Locate the cell with the specified text and output its [X, Y] center coordinate. 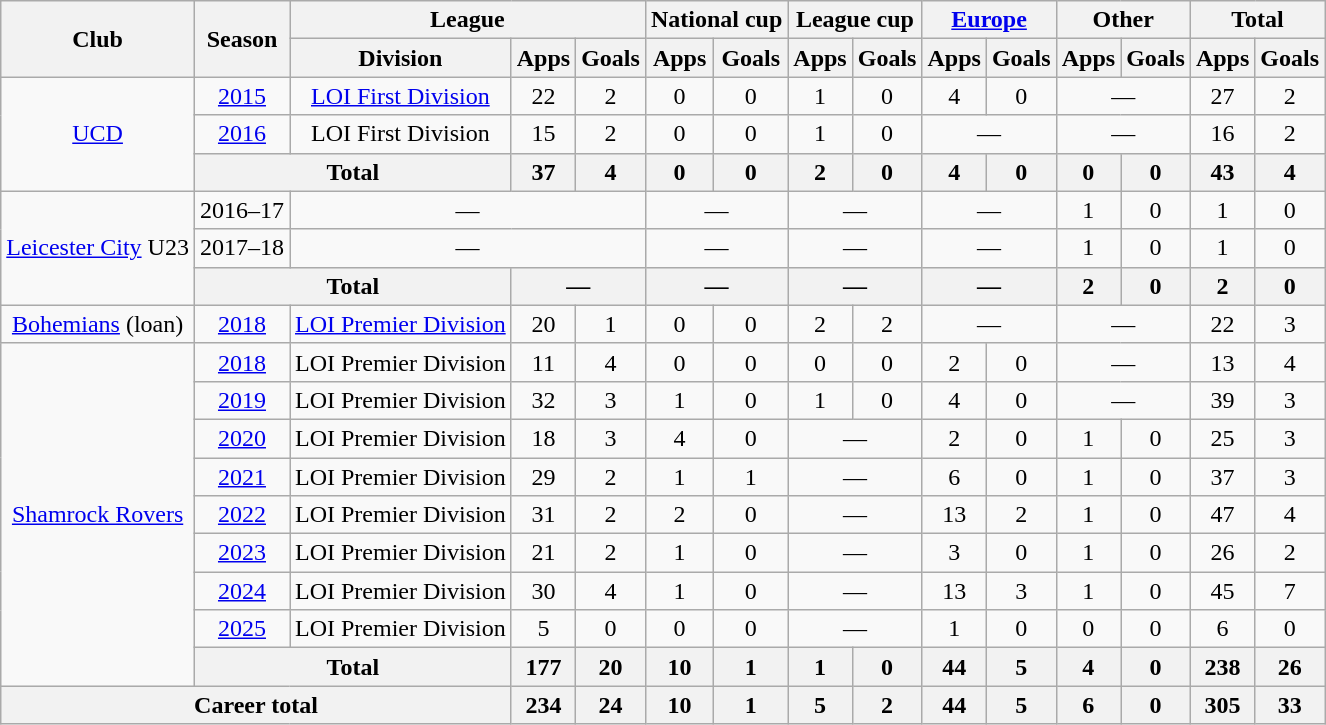
177 [543, 667]
Leicester City U23 [98, 248]
234 [543, 705]
2021 [242, 477]
Club [98, 39]
2024 [242, 591]
Europe [989, 20]
18 [543, 438]
2025 [242, 629]
2017–18 [242, 248]
47 [1222, 515]
43 [1222, 172]
39 [1222, 400]
11 [543, 362]
Season [242, 39]
Career total [256, 705]
45 [1222, 591]
25 [1222, 438]
Division [401, 58]
238 [1222, 667]
National cup [716, 20]
32 [543, 400]
2015 [242, 96]
2019 [242, 400]
2022 [242, 515]
UCD [98, 134]
7 [1290, 591]
30 [543, 591]
2016–17 [242, 210]
Other [1123, 20]
305 [1222, 705]
21 [543, 553]
League cup [855, 20]
29 [543, 477]
16 [1222, 134]
31 [543, 515]
2020 [242, 438]
27 [1222, 96]
Bohemians (loan) [98, 324]
24 [611, 705]
33 [1290, 705]
15 [543, 134]
League [468, 20]
2016 [242, 134]
2023 [242, 553]
Shamrock Rovers [98, 514]
